Locate the cell with the specified text and output its (x, y) center coordinate. 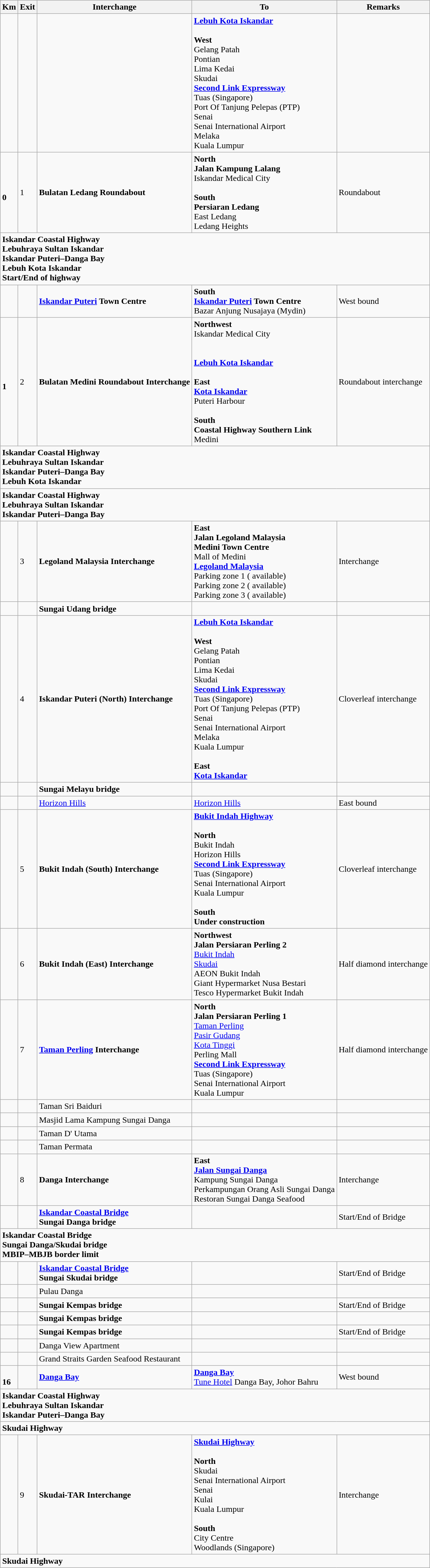
7 (27, 1050)
Bukit Indah (South) Interchange (115, 869)
Iskandar Coastal HighwayLebuhraya Sultan IskandarIskandar Puteri–Danga BayLebuh Kota IskandarStart/End of highway (215, 259)
East Jalan Sungai DangaKampung Sungai DangaPerkampungan Orang Asli Sungai DangaRestoran Sungai Danga Seafood (265, 1180)
Pulau Danga (115, 1291)
Bulatan Medini Roundabout Interchange (115, 382)
Bukit Indah (East) Interchange (115, 964)
2 (27, 382)
Legoland Malaysia Interchange (115, 562)
Iskandar Coastal HighwayLebuhraya Sultan Iskandar Iskandar Puteri–Danga BayLebuh Kota Iskandar (215, 467)
Km (9, 7)
Grand Straits Garden Seafood Restaurant (115, 1359)
Danga Bay (115, 1378)
NorthJalan Kampung LalangIskandar Medical City SouthPersiaran LedangEast LedangLedang Heights (265, 193)
Taman D' Utama (115, 1133)
9 (27, 1495)
5 (27, 869)
Taman Sri Baiduri (115, 1106)
To (265, 7)
Roundabout interchange (383, 382)
Danga BayTune Hotel Danga Bay, Johor Bahru (265, 1378)
4 (27, 699)
Taman Perling Interchange (115, 1050)
NorthwestJalan Persiaran Perling 2Bukit IndahSkudaiAEON Bukit Indah Giant Hypermarket Nusa Bestari Tesco Hypermarket Bukit Indah (265, 964)
6 (27, 964)
Masjid Lama Kampung Sungai Danga (115, 1120)
Iskandar Coastal BridgeSungai Skudai bridge (115, 1273)
8 (27, 1180)
0 (9, 193)
Bulatan Ledang Roundabout (115, 193)
Danga View Apartment (115, 1345)
Danga Interchange (115, 1180)
Exit (27, 7)
SouthIskandar Puteri Town CentreBazar Anjung Nusajaya (Mydin) (265, 301)
Skudai-TAR Interchange (115, 1495)
16 (9, 1378)
Sungai Melayu bridge (115, 789)
Sungai Udang bridge (115, 608)
NorthwestIskandar Medical City Lebuh Kota IskandarEastKota IskandarPuteri HarbourSouthCoastal Highway Southern LinkMedini (265, 382)
Roundabout (383, 193)
Iskandar Coastal BridgeSungai Danga/Skudai bridgeMBIP–MBJB border limit (215, 1245)
Skudai HighwayNorth Skudai Senai International Airport Senai Kulai Kuala LumpurSouth City Centre Woodlands (Singapore) (265, 1495)
Iskandar Puteri Town Centre (115, 301)
Iskandar Coastal BridgeSungai Danga bridge (115, 1217)
Iskandar Puteri (North) Interchange (115, 699)
Remarks (383, 7)
Taman Permata (115, 1147)
East bound (383, 803)
3 (27, 562)
